From the cell containing the given text, extract its center point as [x, y] coordinate. 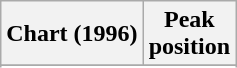
Peakposition [189, 34]
Chart (1996) [72, 34]
